Detect which cell encompasses the target text, then output its (X, Y) center coordinate. 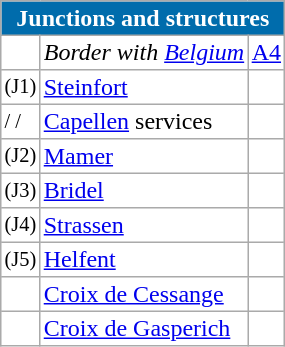
Croix de Cessange (144, 294)
Junctions and structures (143, 18)
/ / (20, 121)
Border with Belgium (144, 52)
Strassen (144, 225)
Mamer (144, 156)
(J5) (20, 259)
Steinfort (144, 87)
(J1) (20, 87)
(J2) (20, 156)
A4 (266, 52)
(J4) (20, 225)
(J3) (20, 190)
Capellen services (144, 121)
Helfent (144, 259)
Bridel (144, 190)
Croix de Gasperich (144, 328)
